From the cell containing the given text, extract its center point as [X, Y] coordinate. 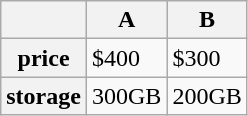
$400 [126, 58]
$300 [207, 58]
200GB [207, 96]
price [44, 58]
A [126, 20]
storage [44, 96]
B [207, 20]
300GB [126, 96]
